Output the (X, Y) coordinate of the center of the cell containing the given text.  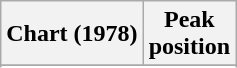
Peakposition (189, 34)
Chart (1978) (72, 34)
